Detect which cell encompasses the target text, then output its [X, Y] center coordinate. 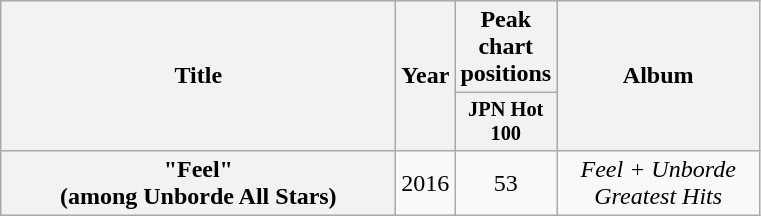
Feel + Unborde Greatest Hits [658, 182]
Title [198, 76]
53 [506, 182]
Peak chart positions [506, 47]
"Feel"(among Unborde All Stars) [198, 182]
2016 [426, 182]
Album [658, 76]
Year [426, 76]
JPN Hot 100 [506, 122]
